Search for the cell housing the specified text and yield its (x, y) center coordinate. 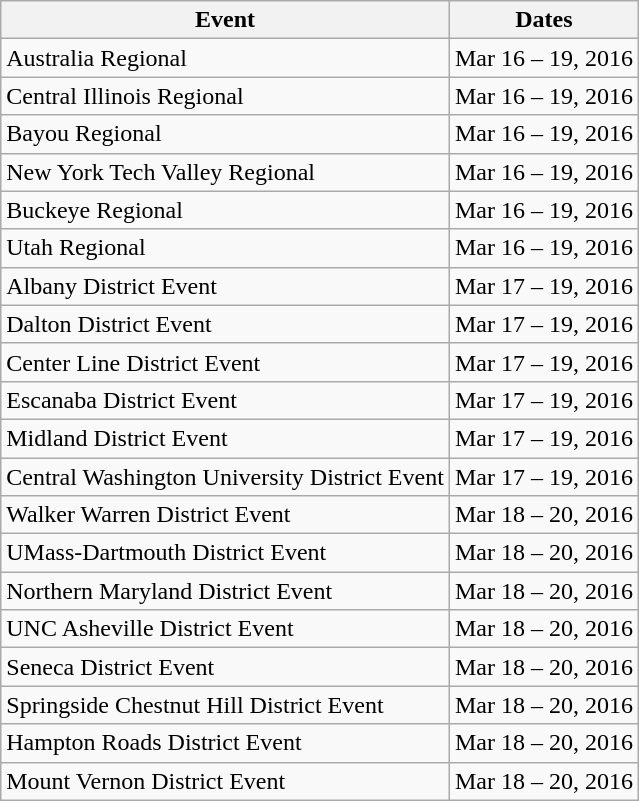
Central Illinois Regional (226, 96)
Dalton District Event (226, 324)
Central Washington University District Event (226, 477)
Albany District Event (226, 286)
New York Tech Valley Regional (226, 172)
UMass-Dartmouth District Event (226, 553)
Mount Vernon District Event (226, 781)
Event (226, 20)
Seneca District Event (226, 667)
Utah Regional (226, 248)
Hampton Roads District Event (226, 743)
Bayou Regional (226, 134)
Midland District Event (226, 438)
Center Line District Event (226, 362)
Springside Chestnut Hill District Event (226, 705)
Walker Warren District Event (226, 515)
Buckeye Regional (226, 210)
Dates (544, 20)
Escanaba District Event (226, 400)
Northern Maryland District Event (226, 591)
Australia Regional (226, 58)
UNC Asheville District Event (226, 629)
